Extract the (x, y) coordinate from the center of the cell holding the provided text.  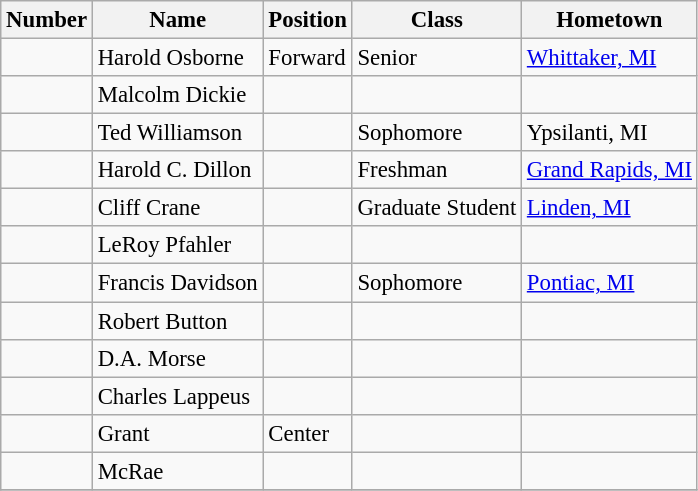
Grant (178, 433)
Whittaker, MI (610, 58)
Number (47, 20)
Harold C. Dillon (178, 170)
Pontiac, MI (610, 283)
Center (308, 433)
Position (308, 20)
Harold Osborne (178, 58)
Graduate Student (436, 208)
Ypsilanti, MI (610, 133)
Robert Button (178, 321)
Malcolm Dickie (178, 95)
Senior (436, 58)
Charles Lappeus (178, 396)
Class (436, 20)
McRae (178, 471)
D.A. Morse (178, 358)
Linden, MI (610, 208)
Francis Davidson (178, 283)
Hometown (610, 20)
LeRoy Pfahler (178, 245)
Cliff Crane (178, 208)
Forward (308, 58)
Freshman (436, 170)
Ted Williamson (178, 133)
Grand Rapids, MI (610, 170)
Name (178, 20)
